Extract the (X, Y) coordinate from the center of the cell holding the provided text.  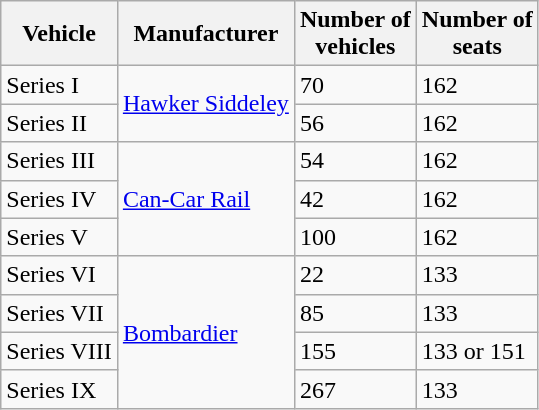
100 (355, 237)
Number of vehicles (355, 34)
42 (355, 199)
267 (355, 389)
54 (355, 161)
155 (355, 351)
Series VI (60, 275)
Hawker Siddeley (206, 104)
56 (355, 123)
Series III (60, 161)
Number of seats (477, 34)
85 (355, 313)
133 or 151 (477, 351)
Series VII (60, 313)
Series V (60, 237)
Vehicle (60, 34)
Manufacturer (206, 34)
Bombardier (206, 332)
Series IX (60, 389)
Series VIII (60, 351)
22 (355, 275)
Series I (60, 85)
Can-Car Rail (206, 199)
Series II (60, 123)
Series IV (60, 199)
70 (355, 85)
